Detect which cell encompasses the target text, then output its [X, Y] center coordinate. 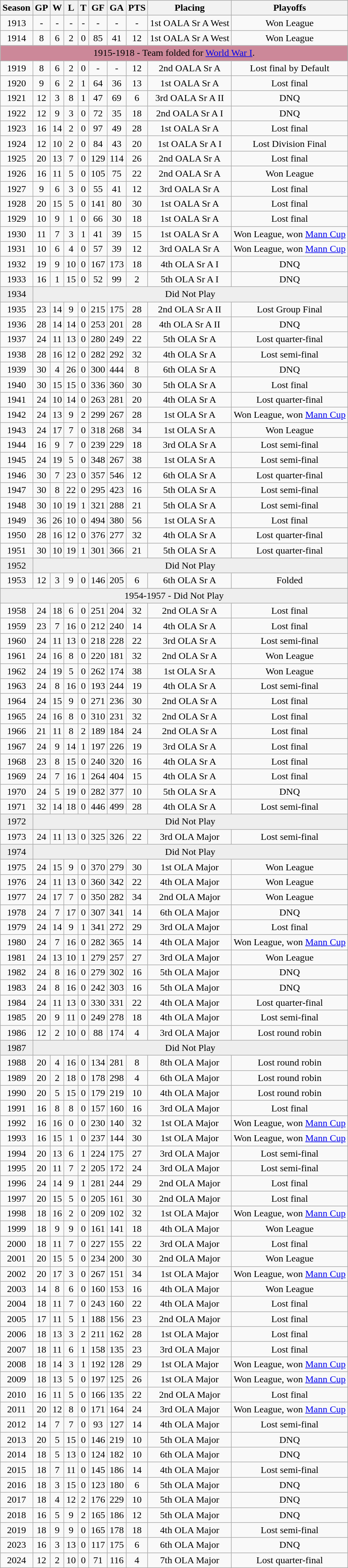
128 [116, 1364]
1934 [17, 294]
2009 [17, 1379]
1933 [17, 279]
192 [98, 1364]
1969 [17, 776]
1999 [17, 1229]
307 [98, 912]
1914 [17, 38]
1988 [17, 1063]
2010 [17, 1394]
Lost Group Final [290, 309]
262 [98, 671]
227 [98, 1244]
239 [98, 445]
35 [116, 113]
1942 [17, 415]
L [71, 8]
342 [116, 882]
84 [98, 143]
184 [116, 731]
2011 [17, 1410]
257 [116, 957]
2006 [17, 1334]
292 [116, 354]
2003 [17, 1289]
2023 [17, 1545]
4th OLA Sr A II [189, 324]
1941 [17, 400]
348 [98, 460]
7th OLA Major [189, 1560]
1931 [17, 249]
278 [116, 1018]
264 [98, 776]
1922 [17, 113]
3rd OALA Sr A II [189, 98]
125 [116, 1379]
1939 [17, 369]
1947 [17, 490]
145 [98, 1470]
376 [98, 535]
GA [116, 8]
1997 [17, 1199]
272 [116, 927]
1953 [17, 580]
236 [116, 701]
380 [116, 520]
277 [116, 535]
129 [98, 158]
242 [98, 988]
47 [98, 98]
268 [116, 430]
167 [98, 264]
2017 [17, 1500]
1989 [17, 1078]
158 [98, 1349]
2nd OALA Sr A I [189, 113]
156 [116, 1319]
Season [17, 8]
1949 [17, 520]
444 [116, 369]
162 [116, 1334]
1974 [17, 852]
330 [98, 1003]
71 [98, 1560]
T [83, 8]
1960 [17, 641]
295 [98, 490]
1915-1918 - Team folded for World War I. [174, 53]
357 [98, 475]
212 [98, 626]
124 [98, 1455]
2001 [17, 1259]
404 [116, 776]
GF [98, 8]
365 [116, 942]
1996 [17, 1184]
1932 [17, 264]
301 [98, 550]
1927 [17, 189]
320 [116, 761]
1986 [17, 1033]
144 [116, 1138]
1972 [17, 822]
PTS [137, 8]
188 [98, 1319]
1981 [17, 957]
1929 [17, 219]
1930 [17, 234]
97 [98, 128]
2000 [17, 1244]
1920 [17, 83]
57 [98, 249]
64 [98, 83]
Lost Division Final [290, 143]
494 [98, 520]
1938 [17, 354]
226 [116, 746]
1992 [17, 1123]
366 [116, 550]
102 [116, 1214]
1975 [17, 867]
1970 [17, 792]
326 [116, 837]
4th OLA Sr A I [189, 264]
251 [98, 611]
80 [116, 204]
2nd OLA Sr A II [189, 309]
1959 [17, 626]
69 [116, 98]
2005 [17, 1319]
1925 [17, 158]
1950 [17, 535]
117 [98, 1545]
2016 [17, 1485]
310 [98, 716]
1923 [17, 128]
171 [98, 1410]
W [57, 8]
173 [116, 264]
1990 [17, 1093]
302 [116, 972]
200 [116, 1259]
2014 [17, 1455]
230 [98, 1123]
1921 [17, 98]
1926 [17, 173]
180 [116, 1485]
499 [116, 807]
140 [116, 1123]
85 [98, 38]
1993 [17, 1138]
49 [116, 128]
2007 [17, 1349]
5th OLA Sr A I [189, 279]
2004 [17, 1304]
1945 [17, 460]
1940 [17, 384]
55 [98, 189]
204 [116, 611]
1980 [17, 942]
271 [98, 701]
157 [98, 1108]
263 [98, 400]
243 [98, 1304]
189 [98, 731]
1994 [17, 1153]
377 [116, 792]
280 [98, 339]
72 [98, 113]
127 [116, 1425]
1944 [17, 445]
179 [98, 1093]
1973 [17, 837]
253 [98, 324]
546 [116, 475]
1977 [17, 897]
298 [116, 1078]
336 [98, 384]
1928 [17, 204]
423 [116, 490]
2012 [17, 1425]
1966 [17, 731]
1964 [17, 701]
GP [41, 8]
218 [98, 641]
1936 [17, 324]
1963 [17, 686]
116 [116, 1560]
1998 [17, 1214]
1951 [17, 550]
172 [116, 1168]
1924 [17, 143]
220 [98, 656]
176 [98, 1500]
1954-1957 - Did Not Play [174, 596]
1976 [17, 882]
2015 [17, 1470]
1935 [17, 309]
Lost final by Default [290, 68]
66 [98, 219]
325 [98, 837]
300 [98, 369]
114 [116, 158]
123 [98, 1485]
2018 [17, 1515]
1979 [17, 927]
1st OALA Sr A I [189, 143]
1978 [17, 912]
153 [116, 1289]
234 [98, 1259]
228 [116, 641]
2019 [17, 1530]
8th OLA Major [189, 1063]
Folded [290, 580]
182 [116, 1455]
209 [98, 1214]
224 [98, 1153]
1965 [17, 716]
1948 [17, 505]
1995 [17, 1168]
1987 [17, 1048]
1985 [17, 1018]
1971 [17, 807]
2013 [17, 1440]
1943 [17, 430]
Placing [189, 8]
370 [98, 867]
52 [98, 279]
193 [98, 686]
Playoffs [290, 8]
99 [116, 279]
155 [116, 1244]
151 [116, 1274]
1937 [17, 339]
1983 [17, 988]
1961 [17, 656]
321 [98, 505]
1968 [17, 761]
56 [137, 520]
93 [98, 1425]
2024 [17, 1560]
2002 [17, 1274]
303 [116, 988]
164 [116, 1410]
1982 [17, 972]
1952 [17, 565]
1946 [17, 475]
318 [98, 430]
446 [98, 807]
1991 [17, 1108]
1919 [17, 68]
166 [98, 1394]
231 [116, 716]
2008 [17, 1364]
211 [98, 1334]
75 [116, 173]
237 [98, 1138]
181 [116, 656]
215 [98, 309]
1984 [17, 1003]
201 [116, 324]
43 [116, 143]
1967 [17, 746]
105 [98, 173]
1958 [17, 611]
288 [116, 505]
299 [98, 415]
134 [98, 1063]
1962 [17, 671]
88 [98, 1033]
350 [98, 897]
331 [116, 1003]
1913 [17, 23]
